Provide the [X, Y] coordinate of the cell's center where the given text is located.  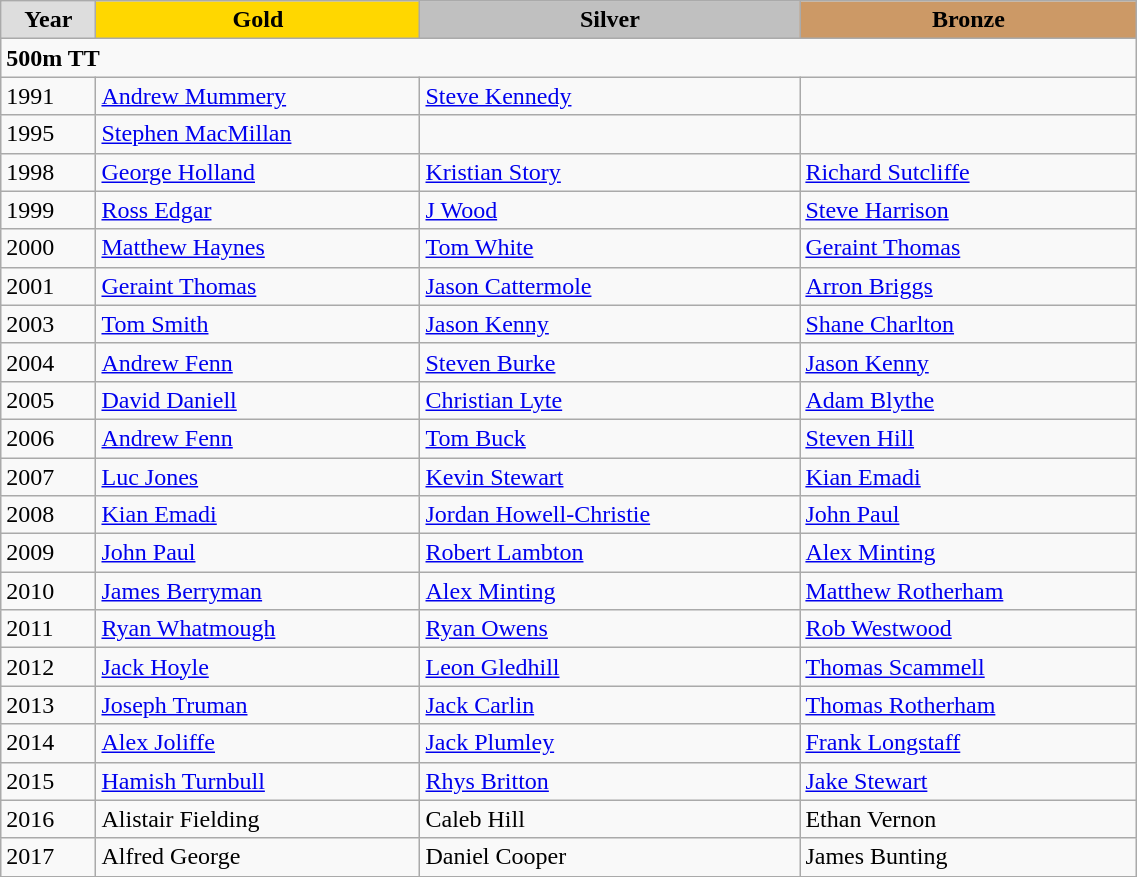
1999 [48, 210]
George Holland [258, 172]
2005 [48, 400]
Jack Plumley [610, 743]
James Berryman [258, 591]
Joseph Truman [258, 705]
Steve Harrison [968, 210]
Jake Stewart [968, 781]
2016 [48, 819]
Alex Joliffe [258, 743]
2011 [48, 629]
Andrew Mummery [258, 96]
Richard Sutcliffe [968, 172]
Jason Cattermole [610, 286]
Steve Kennedy [610, 96]
Daniel Cooper [610, 857]
500m TT [569, 58]
2017 [48, 857]
Robert Lambton [610, 553]
2003 [48, 324]
1998 [48, 172]
Kristian Story [610, 172]
Alistair Fielding [258, 819]
Steven Hill [968, 438]
2013 [48, 705]
Kevin Stewart [610, 477]
2004 [48, 362]
Frank Longstaff [968, 743]
Tom Buck [610, 438]
Steven Burke [610, 362]
Adam Blythe [968, 400]
Tom White [610, 248]
David Daniell [258, 400]
Arron Briggs [968, 286]
Rhys Britton [610, 781]
Rob Westwood [968, 629]
Ross Edgar [258, 210]
1995 [48, 134]
Thomas Scammell [968, 667]
Shane Charlton [968, 324]
Leon Gledhill [610, 667]
Bronze [968, 20]
2010 [48, 591]
Stephen MacMillan [258, 134]
Gold [258, 20]
2009 [48, 553]
2006 [48, 438]
Ryan Whatmough [258, 629]
Hamish Turnbull [258, 781]
James Bunting [968, 857]
2012 [48, 667]
Caleb Hill [610, 819]
2015 [48, 781]
Jack Hoyle [258, 667]
J Wood [610, 210]
Silver [610, 20]
Ethan Vernon [968, 819]
2000 [48, 248]
2007 [48, 477]
2014 [48, 743]
Luc Jones [258, 477]
Tom Smith [258, 324]
2001 [48, 286]
Christian Lyte [610, 400]
2008 [48, 515]
Matthew Haynes [258, 248]
Year [48, 20]
Thomas Rotherham [968, 705]
Jack Carlin [610, 705]
Alfred George [258, 857]
Ryan Owens [610, 629]
1991 [48, 96]
Jordan Howell-Christie [610, 515]
Matthew Rotherham [968, 591]
